Output the [X, Y] coordinate of the center of the cell containing the given text.  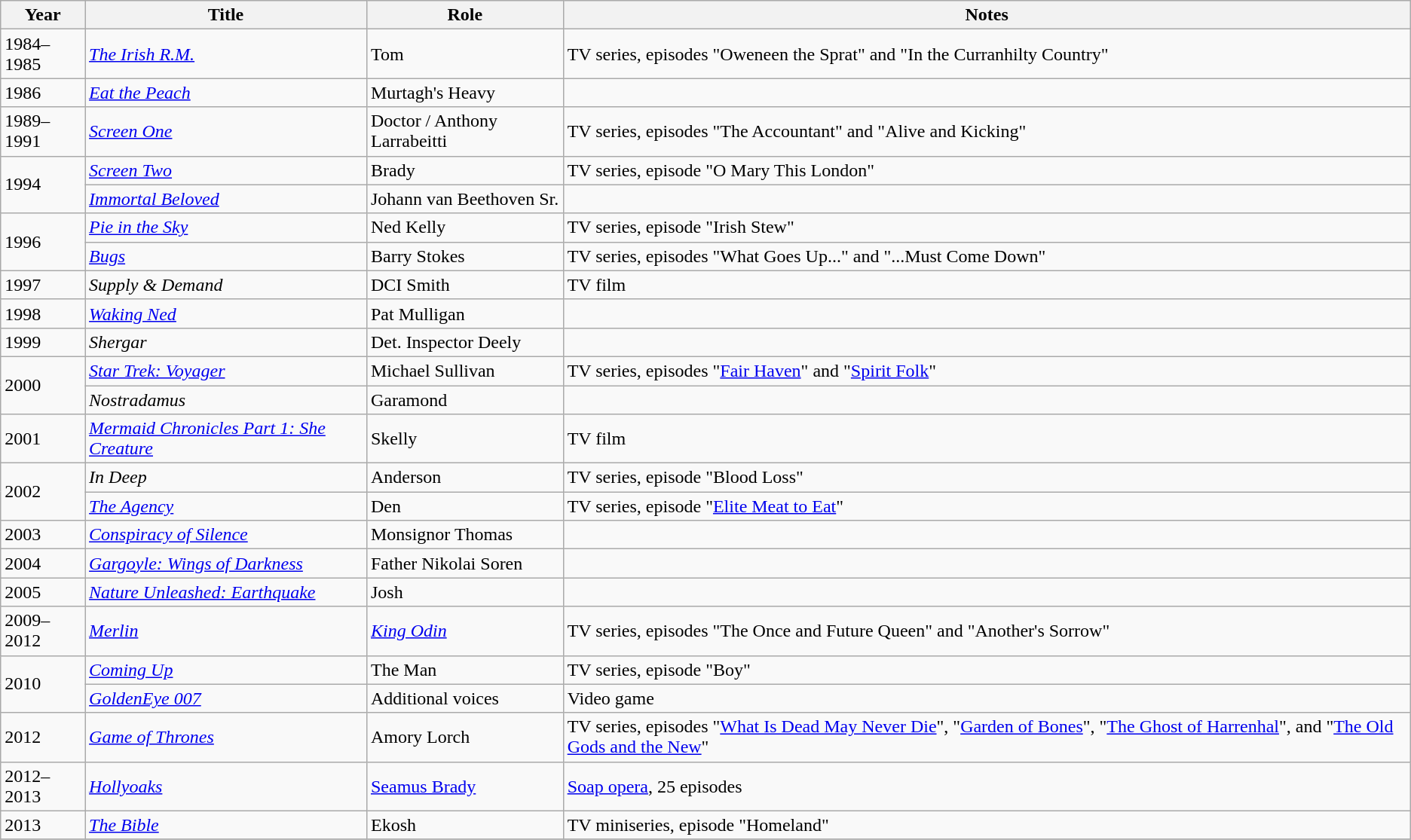
The Bible [226, 825]
1986 [43, 93]
Title [226, 15]
1998 [43, 313]
GoldenEye 007 [226, 698]
Father Nikolai Soren [464, 564]
Murtagh's Heavy [464, 93]
Conspiracy of Silence [226, 535]
Soap opera, 25 episodes [987, 787]
Den [464, 506]
Garamond [464, 400]
Seamus Brady [464, 787]
2000 [43, 385]
Pat Mulligan [464, 313]
Tom [464, 54]
Eat the Peach [226, 93]
Year [43, 15]
2013 [43, 825]
Star Trek: Voyager [226, 371]
Pie in the Sky [226, 228]
Hollyoaks [226, 787]
Immortal Beloved [226, 199]
Monsignor Thomas [464, 535]
TV series, episode "Elite Meat to Eat" [987, 506]
Ekosh [464, 825]
Screen Two [226, 170]
Amory Lorch [464, 737]
2005 [43, 592]
Det. Inspector Deely [464, 342]
2012–2013 [43, 787]
Video game [987, 698]
The Irish R.M. [226, 54]
1997 [43, 285]
TV series, episodes "The Accountant" and "Alive and Kicking" [987, 131]
Game of Thrones [226, 737]
2001 [43, 438]
Barry Stokes [464, 256]
1996 [43, 242]
Shergar [226, 342]
TV series, episode "Blood Loss" [987, 478]
TV series, episodes "Oweneen the Sprat" and "In the Curranhilty Country" [987, 54]
Doctor / Anthony Larrabeitti [464, 131]
2002 [43, 492]
2003 [43, 535]
Coming Up [226, 670]
2009–2012 [43, 631]
Skelly [464, 438]
DCI Smith [464, 285]
1999 [43, 342]
In Deep [226, 478]
Waking Ned [226, 313]
Josh [464, 592]
Nature Unleashed: Earthquake [226, 592]
King Odin [464, 631]
Johann van Beethoven Sr. [464, 199]
Anderson [464, 478]
Screen One [226, 131]
Notes [987, 15]
1989–1991 [43, 131]
Supply & Demand [226, 285]
1984–1985 [43, 54]
Michael Sullivan [464, 371]
Additional voices [464, 698]
Mermaid Chronicles Part 1: She Creature [226, 438]
Bugs [226, 256]
2012 [43, 737]
The Agency [226, 506]
Brady [464, 170]
TV series, episodes "Fair Haven" and "Spirit Folk" [987, 371]
TV series, episodes "What Is Dead May Never Die", "Garden of Bones", "The Ghost of Harrenhal", and "The Old Gods and the New" [987, 737]
Nostradamus [226, 400]
The Man [464, 670]
TV series, episode "Irish Stew" [987, 228]
Ned Kelly [464, 228]
TV series, episodes "The Once and Future Queen" and "Another's Sorrow" [987, 631]
TV miniseries, episode "Homeland" [987, 825]
Role [464, 15]
TV series, episode "O Mary This London" [987, 170]
2004 [43, 564]
1994 [43, 185]
2010 [43, 684]
TV series, episode "Boy" [987, 670]
Gargoyle: Wings of Darkness [226, 564]
TV series, episodes "What Goes Up..." and "...Must Come Down" [987, 256]
Merlin [226, 631]
